Return (X, Y) of the center of cell containing provided text 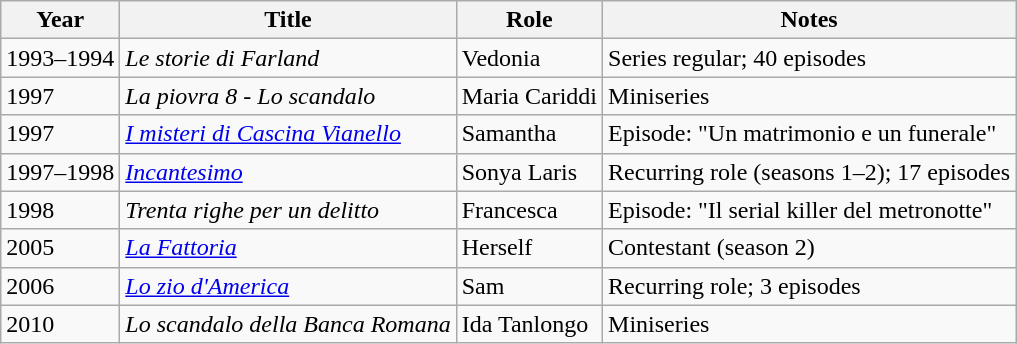
1997–1998 (60, 172)
Year (60, 20)
Role (529, 20)
Title (288, 20)
2006 (60, 286)
La piovra 8 - Lo scandalo (288, 96)
Samantha (529, 134)
Ida Tanlongo (529, 324)
Trenta righe per un delitto (288, 210)
Episode: "Un matrimonio e un funerale" (810, 134)
I misteri di Cascina Vianello (288, 134)
Herself (529, 248)
2010 (60, 324)
1998 (60, 210)
Contestant (season 2) (810, 248)
Maria Cariddi (529, 96)
Incantesimo (288, 172)
Lo scandalo della Banca Romana (288, 324)
Episode: "Il serial killer del metronotte" (810, 210)
Vedonia (529, 58)
Sonya Laris (529, 172)
Notes (810, 20)
Francesca (529, 210)
Recurring role; 3 episodes (810, 286)
Series regular; 40 episodes (810, 58)
Recurring role (seasons 1–2); 17 episodes (810, 172)
La Fattoria (288, 248)
2005 (60, 248)
Lo zio d'America (288, 286)
1993–1994 (60, 58)
Le storie di Farland (288, 58)
Sam (529, 286)
